Capture the cell that displays the provided text and extract its (X, Y) central coordinate. 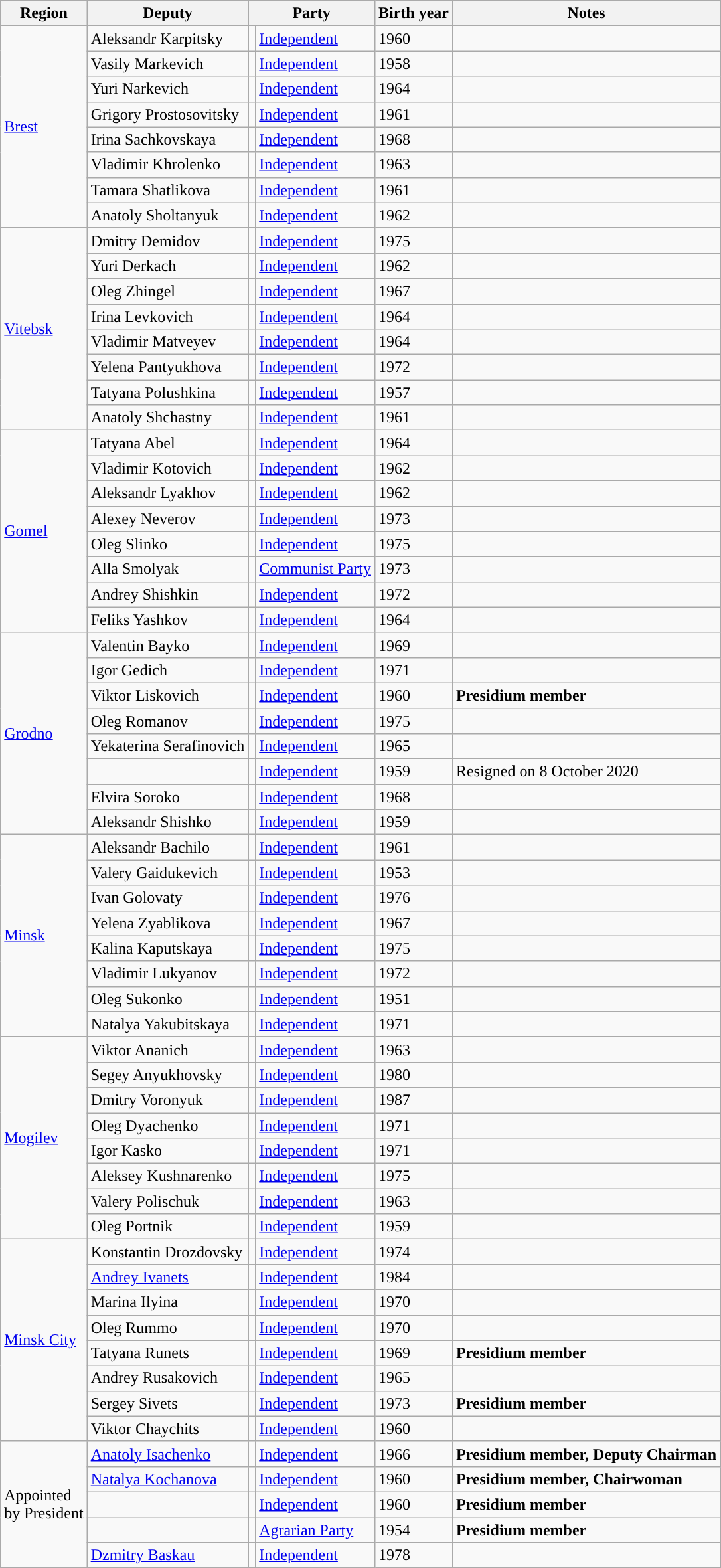
Aleksandr Karpitsky (167, 39)
Ivan Golovaty (167, 898)
1953 (413, 873)
Tamara Shatlikova (167, 190)
Vladimir Matveyev (167, 342)
Tatyana Abel (167, 443)
Tatyana Polushkina (167, 392)
Valery Polischuk (167, 1201)
Aleksandr Lyakhov (167, 493)
Aleksey Kushnarenko (167, 1176)
Resigned on 8 October 2020 (587, 772)
Yelena Pantyukhova (167, 367)
Vladimir Kotovich (167, 468)
Natalya Kochanova (167, 1479)
1980 (413, 1075)
Presidium member, Chairwoman (587, 1479)
Yuri Narkevich (167, 89)
Brest (44, 127)
Valery Gaidukevich (167, 873)
1954 (413, 1529)
Yelena Zyablikova (167, 923)
Vitebsk (44, 329)
Natalya Yakubitskaya (167, 1024)
Dmitry Demidov (167, 240)
Andrey Shishkin (167, 594)
Anatoly Sholtanyuk (167, 215)
1987 (413, 1100)
Yekaterina Serafinovich (167, 746)
Sergey Sivets (167, 1403)
Feliks Yashkov (167, 620)
1966 (413, 1454)
Vladimir Lukyanov (167, 974)
Konstantin Drozdovsky (167, 1252)
1978 (413, 1555)
Andrey Rusakovich (167, 1378)
Oleg Romanov (167, 721)
Minsk (44, 936)
Yuri Derkach (167, 266)
Deputy (167, 13)
Oleg Dyachenko (167, 1126)
Communist Party (315, 569)
Elvira Soroko (167, 797)
Viktor Chaychits (167, 1429)
Viktor Ananich (167, 1049)
Oleg Slinko (167, 544)
Region (44, 13)
Anatoly Isachenko (167, 1454)
Notes (587, 13)
Vasily Markevich (167, 64)
Aleksandr Bachilo (167, 847)
Appointedby President (44, 1504)
Irina Sachkovskaya (167, 139)
Anatoly Shchastny (167, 418)
Irina Levkovich (167, 317)
Valentin Bayko (167, 645)
1976 (413, 898)
1984 (413, 1277)
Tatyana Runets (167, 1353)
Dzmitry Baskau (167, 1555)
Dmitry Voronyuk (167, 1100)
Viktor Liskovich (167, 695)
Party (312, 13)
Presidium member, Deputy Chairman (587, 1454)
Oleg Sukonko (167, 999)
1958 (413, 64)
Agrarian Party (315, 1529)
Aleksandr Shishko (167, 822)
1974 (413, 1252)
Gomel (44, 531)
Oleg Portnik (167, 1227)
Oleg Rummo (167, 1328)
Alla Smolyak (167, 569)
Birth year (413, 13)
Igor Gedich (167, 670)
Mogilev (44, 1138)
Alexey Neverov (167, 519)
Segey Anyukhovsky (167, 1075)
Minsk City (44, 1340)
Kalina Kaputskaya (167, 948)
Grigory Prostosovitsky (167, 114)
Marina Ilyina (167, 1302)
1951 (413, 999)
Oleg Zhingel (167, 291)
Grodno (44, 733)
Andrey Ivanets (167, 1277)
Vladimir Khrolenko (167, 165)
1957 (413, 392)
Igor Kasko (167, 1151)
